Locate the cell with the specified text and output its (X, Y) center coordinate. 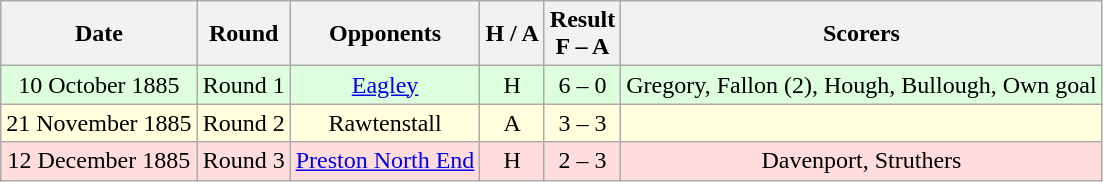
ResultF – A (582, 34)
Opponents (385, 34)
A (512, 123)
Preston North End (385, 161)
Eagley (385, 85)
Scorers (862, 34)
21 November 1885 (99, 123)
Round 2 (244, 123)
12 December 1885 (99, 161)
Davenport, Struthers (862, 161)
3 – 3 (582, 123)
Round 3 (244, 161)
Round (244, 34)
Rawtenstall (385, 123)
Date (99, 34)
6 – 0 (582, 85)
Round 1 (244, 85)
10 October 1885 (99, 85)
H / A (512, 34)
2 – 3 (582, 161)
Gregory, Fallon (2), Hough, Bullough, Own goal (862, 85)
